From the cell containing the given text, extract its center point as (X, Y) coordinate. 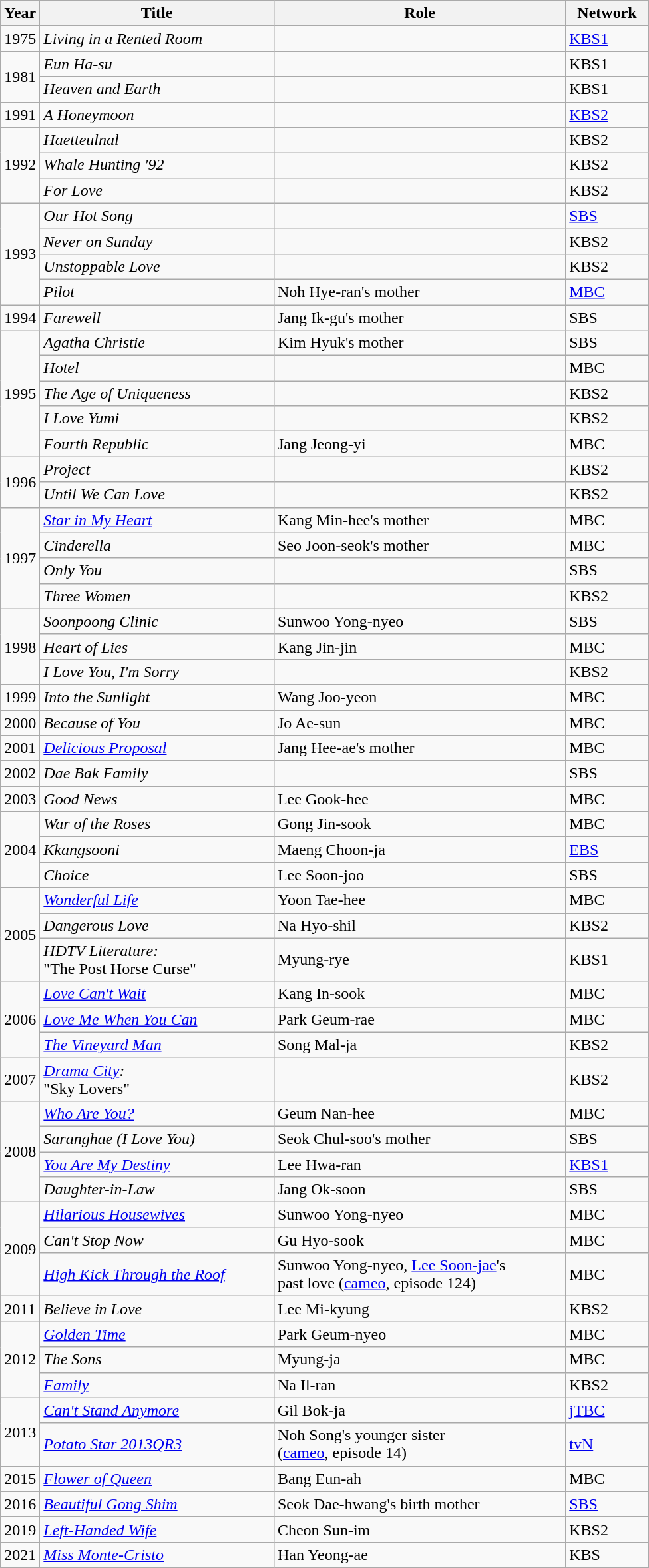
Believe in Love (157, 1309)
1992 (20, 165)
Never on Sunday (157, 241)
1996 (20, 482)
I Love Yumi (157, 419)
Good News (157, 799)
Na Il-ran (419, 1385)
Can't Stand Anymore (157, 1410)
For Love (157, 190)
1999 (20, 697)
Na Hyo-shil (419, 925)
Pilot (157, 292)
The Age of Uniqueness (157, 393)
High Kick Through the Roof (157, 1274)
2006 (20, 1019)
Han Yeong-ae (419, 1555)
1995 (20, 393)
Wang Joo-yeon (419, 697)
2009 (20, 1249)
Gu Hyo-sook (419, 1240)
Project (157, 469)
Kim Hyuk's mother (419, 343)
Heaven and Earth (157, 89)
2011 (20, 1309)
2008 (20, 1151)
Park Geum-rae (419, 1019)
Only You (157, 571)
Seok Dae-hwang's birth mother (419, 1504)
Role (419, 13)
Until We Can Love (157, 495)
Seo Joon-seok's mother (419, 545)
Hotel (157, 368)
Family (157, 1385)
Daughter-in-Law (157, 1190)
Maeng Choon-ja (419, 850)
Miss Monte-Cristo (157, 1555)
1998 (20, 647)
HDTV Literature:"The Post Horse Curse" (157, 960)
2012 (20, 1360)
Love Me When You Can (157, 1019)
Myung-rye (419, 960)
Left-Handed Wife (157, 1529)
Soonpoong Clinic (157, 621)
Jo Ae-sun (419, 722)
Gong Jin-sook (419, 824)
The Sons (157, 1360)
Kang In-sook (419, 994)
Jang Jeong-yi (419, 444)
jTBC (607, 1410)
Unstoppable Love (157, 266)
KBS (607, 1555)
Love Can't Wait (157, 994)
2001 (20, 748)
Myung-ja (419, 1360)
2013 (20, 1432)
2021 (20, 1555)
I Love You, I'm Sorry (157, 672)
The Vineyard Man (157, 1045)
Seok Chul-soo's mother (419, 1139)
War of the Roses (157, 824)
Eun Ha-su (157, 64)
Jang Hee-ae's mother (419, 748)
Noh Hye-ran's mother (419, 292)
Geum Nan-hee (419, 1113)
Kang Jin-jin (419, 647)
Year (20, 13)
Wonderful Life (157, 900)
1991 (20, 115)
Lee Hwa-ran (419, 1165)
2005 (20, 935)
Choice (157, 875)
1981 (20, 77)
Lee Mi-kyung (419, 1309)
Who Are You? (157, 1113)
Can't Stop Now (157, 1240)
Song Mal-ja (419, 1045)
Star in My Heart (157, 520)
2002 (20, 774)
Because of You (157, 722)
Cheon Sun-im (419, 1529)
Bang Eun-ah (419, 1479)
2015 (20, 1479)
2019 (20, 1529)
Jang Ik-gu's mother (419, 318)
Lee Soon-joo (419, 875)
Our Hot Song (157, 216)
Flower of Queen (157, 1479)
Saranghae (I Love You) (157, 1139)
Delicious Proposal (157, 748)
Living in a Rented Room (157, 39)
Title (157, 13)
Noh Song's younger sister (cameo, episode 14) (419, 1445)
Kang Min-hee's mother (419, 520)
Yoon Tae-hee (419, 900)
EBS (607, 850)
1975 (20, 39)
1993 (20, 254)
Park Geum-nyeo (419, 1334)
1994 (20, 318)
2007 (20, 1079)
2016 (20, 1504)
Into the Sunlight (157, 697)
2004 (20, 850)
Fourth Republic (157, 444)
2003 (20, 799)
Whale Hunting '92 (157, 165)
Farewell (157, 318)
Agatha Christie (157, 343)
2000 (20, 722)
Network (607, 13)
A Honeymoon (157, 115)
Kkangsooni (157, 850)
Dangerous Love (157, 925)
tvN (607, 1445)
Potato Star 2013QR3 (157, 1445)
Cinderella (157, 545)
You Are My Destiny (157, 1165)
Gil Bok-ja (419, 1410)
Jang Ok-soon (419, 1190)
Heart of Lies (157, 647)
Sunwoo Yong-nyeo, Lee Soon-jae's past love (cameo, episode 124) (419, 1274)
1997 (20, 558)
Dae Bak Family (157, 774)
Three Women (157, 596)
Haetteulnal (157, 140)
Hilarious Housewives (157, 1215)
Beautiful Gong Shim (157, 1504)
Drama City:"Sky Lovers" (157, 1079)
Golden Time (157, 1334)
Lee Gook-hee (419, 799)
